Detect which cell encompasses the target text, then output its (X, Y) center coordinate. 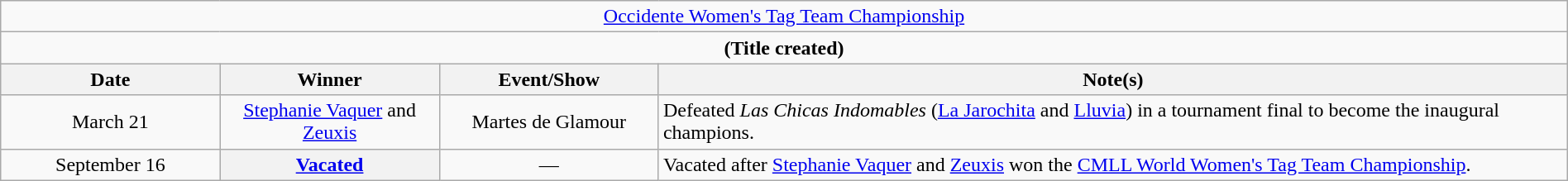
March 21 (111, 122)
Date (111, 79)
— (549, 164)
September 16 (111, 164)
Event/Show (549, 79)
Defeated Las Chicas Indomables (La Jarochita and Lluvia) in a tournament final to become the inaugural champions. (1113, 122)
Winner (329, 79)
Note(s) (1113, 79)
(Title created) (784, 48)
Martes de Glamour (549, 122)
Vacated (329, 164)
Vacated after Stephanie Vaquer and Zeuxis won the CMLL World Women's Tag Team Championship. (1113, 164)
Occidente Women's Tag Team Championship (784, 17)
Stephanie Vaquer and Zeuxis (329, 122)
